Determine the (X, Y) coordinate at the center of the cell enclosing the given text.  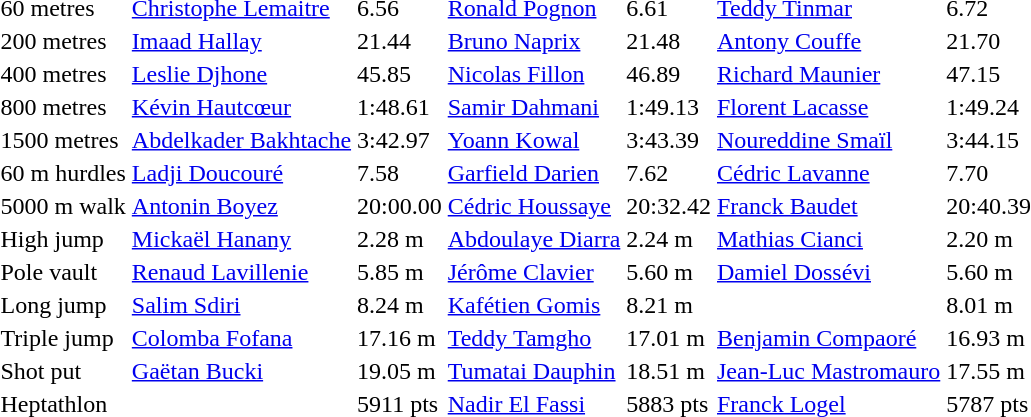
Antony Couffe (829, 41)
Florent Lacasse (829, 107)
21.44 (400, 41)
18.51 m (669, 371)
Salim Sdiri (241, 305)
17.16 m (400, 338)
Abdelkader Bakhtache (241, 140)
46.89 (669, 74)
Antonin Boyez (241, 206)
Teddy Tamgho (534, 338)
Yoann Kowal (534, 140)
Imaad Hallay (241, 41)
Renaud Lavillenie (241, 272)
1:48.61 (400, 107)
21.48 (669, 41)
17.01 m (669, 338)
7.58 (400, 173)
5.60 m (669, 272)
Franck Baudet (829, 206)
45.85 (400, 74)
5.85 m (400, 272)
Tumatai Dauphin (534, 371)
8.24 m (400, 305)
Benjamin Compaoré (829, 338)
8.21 m (669, 305)
Jean-Luc Mastromauro (829, 371)
Samir Dahmani (534, 107)
Mickaël Hanany (241, 239)
3:43.39 (669, 140)
Cédric Lavanne (829, 173)
7.62 (669, 173)
Kévin Hautcœur (241, 107)
Abdoulaye Diarra (534, 239)
Nicolas Fillon (534, 74)
Garfield Darien (534, 173)
Jérôme Clavier (534, 272)
20:32.42 (669, 206)
Mathias Cianci (829, 239)
Cédric Houssaye (534, 206)
2.28 m (400, 239)
Colomba Fofana (241, 338)
3:42.97 (400, 140)
Noureddine Smaïl (829, 140)
1:49.13 (669, 107)
19.05 m (400, 371)
Kafétien Gomis (534, 305)
Gaëtan Bucki (241, 371)
20:00.00 (400, 206)
Bruno Naprix (534, 41)
2.24 m (669, 239)
Richard Maunier (829, 74)
Damiel Dossévi (829, 272)
Leslie Djhone (241, 74)
Ladji Doucouré (241, 173)
